Find where the given text appears and provide that cell's center as (X, Y) coordinate. 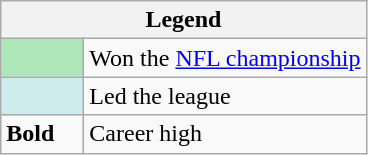
Led the league (225, 96)
Legend (184, 20)
Won the NFL championship (225, 58)
Career high (225, 134)
Bold (42, 134)
